Determine the (X, Y) coordinate at the center of the cell enclosing the given text.  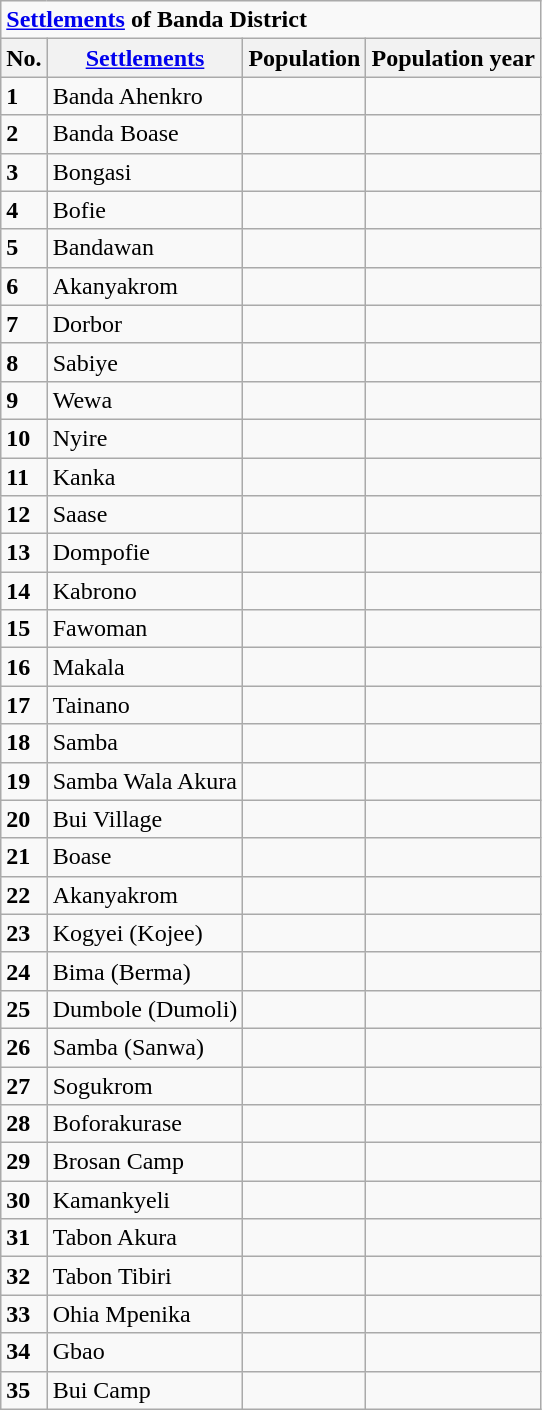
Population (304, 58)
4 (24, 210)
Makala (145, 667)
18 (24, 743)
Tabon Akura (145, 1238)
Bima (Berma) (145, 971)
Bofie (145, 210)
Bui Camp (145, 1390)
26 (24, 1047)
6 (24, 286)
28 (24, 1124)
22 (24, 895)
8 (24, 362)
Sogukrom (145, 1085)
Kanka (145, 477)
1 (24, 96)
23 (24, 933)
Bui Village (145, 819)
32 (24, 1276)
7 (24, 324)
Kogyei (Kojee) (145, 933)
Kabrono (145, 591)
24 (24, 971)
Brosan Camp (145, 1162)
Sabiye (145, 362)
Kamankyeli (145, 1200)
10 (24, 438)
12 (24, 515)
Samba (Sanwa) (145, 1047)
Boase (145, 857)
35 (24, 1390)
Dorbor (145, 324)
19 (24, 781)
Tainano (145, 705)
Saase (145, 515)
Dumbole (Dumoli) (145, 1009)
Samba (145, 743)
Samba Wala Akura (145, 781)
15 (24, 629)
Boforakurase (145, 1124)
29 (24, 1162)
Wewa (145, 400)
2 (24, 134)
Ohia Mpenika (145, 1314)
3 (24, 172)
13 (24, 553)
20 (24, 819)
Banda Boase (145, 134)
21 (24, 857)
Settlements (145, 58)
5 (24, 248)
34 (24, 1352)
Dompofie (145, 553)
16 (24, 667)
Fawoman (145, 629)
Gbao (145, 1352)
17 (24, 705)
11 (24, 477)
Population year (453, 58)
27 (24, 1085)
Banda Ahenkro (145, 96)
33 (24, 1314)
31 (24, 1238)
Nyire (145, 438)
No. (24, 58)
Bandawan (145, 248)
Settlements of Banda District (271, 20)
Bongasi (145, 172)
25 (24, 1009)
14 (24, 591)
9 (24, 400)
30 (24, 1200)
Tabon Tibiri (145, 1276)
